Provide the [X, Y] coordinate of the cell's center where the given text is located.  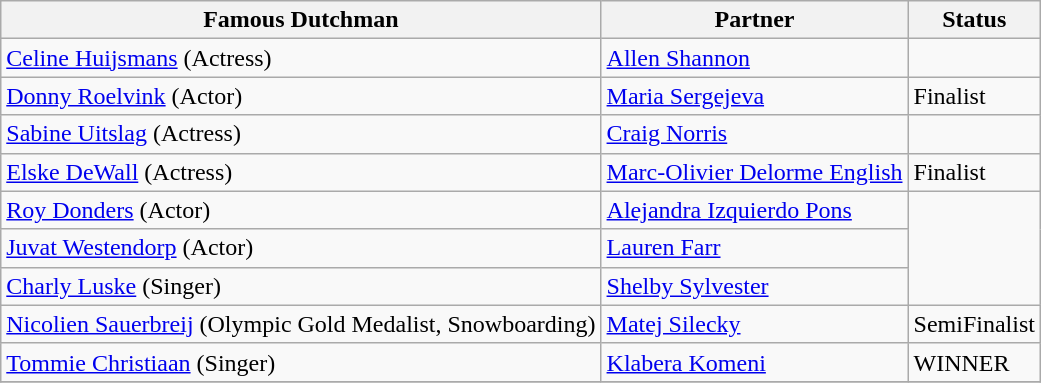
SemiFinalist [974, 324]
Status [974, 20]
Matej Silecky [754, 324]
Marc-Olivier Delorme English [754, 172]
Donny Roelvink (Actor) [301, 96]
Maria Sergejeva [754, 96]
Juvat Westendorp (Actor) [301, 248]
Celine Huijsmans (Actress) [301, 58]
Roy Donders (Actor) [301, 210]
Charly Luske (Singer) [301, 286]
Alejandra Izquierdo Pons [754, 210]
Craig Norris [754, 134]
Allen Shannon [754, 58]
Klabera Komeni [754, 362]
Famous Dutchman [301, 20]
Tommie Christiaan (Singer) [301, 362]
Elske DeWall (Actress) [301, 172]
Lauren Farr [754, 248]
Nicolien Sauerbreij (Olympic Gold Medalist, Snowboarding) [301, 324]
Sabine Uitslag (Actress) [301, 134]
Shelby Sylvester [754, 286]
WINNER [974, 362]
Partner [754, 20]
